Return [X, Y] of the center of cell containing provided text 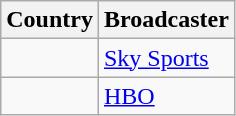
HBO [166, 96]
Country [50, 20]
Broadcaster [166, 20]
Sky Sports [166, 58]
